Pinpoint the cell where the given text exists, returning its [x, y] midpoint coordinate. 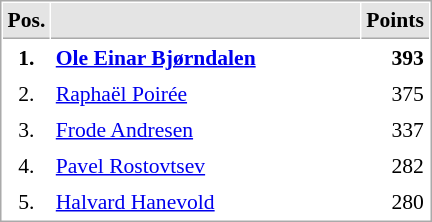
Halvard Hanevold [206, 201]
Points [396, 21]
282 [396, 165]
280 [396, 201]
Frode Andresen [206, 129]
2. [26, 93]
3. [26, 129]
337 [396, 129]
5. [26, 201]
Ole Einar Bjørndalen [206, 57]
Pos. [26, 21]
Pavel Rostovtsev [206, 165]
Raphaël Poirée [206, 93]
4. [26, 165]
393 [396, 57]
1. [26, 57]
375 [396, 93]
